Determine the (X, Y) coordinate at the center of the cell enclosing the given text.  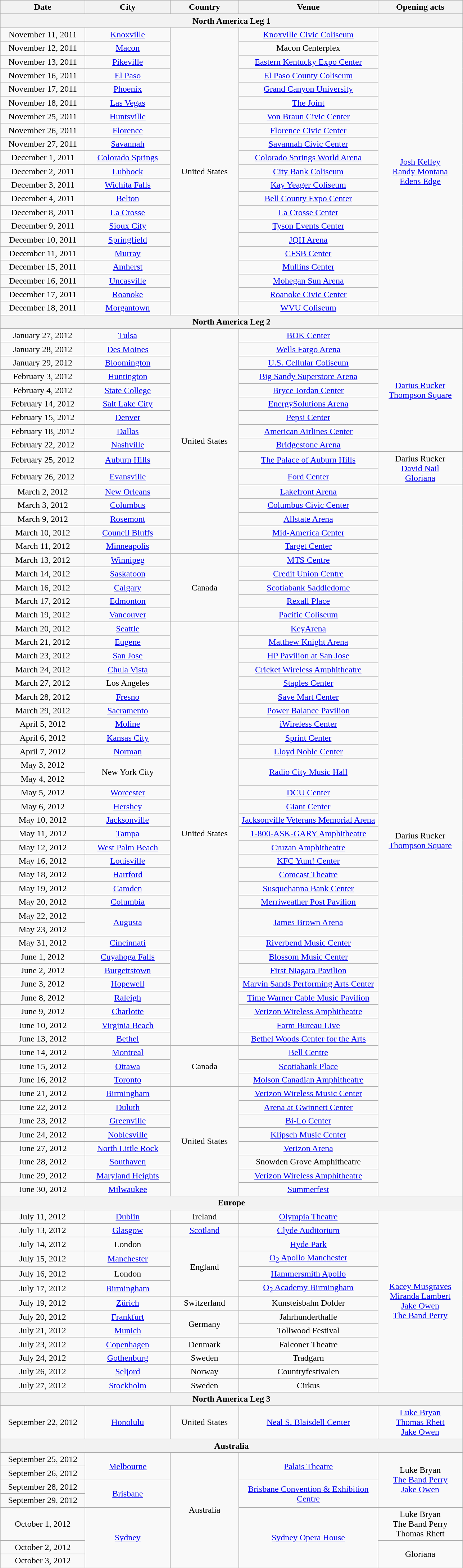
Huntington (128, 376)
Duluth (128, 1107)
Brisbane Convention & Exhibition Centre (308, 1494)
El Paso County Coliseum (308, 75)
Sioux City (128, 226)
May 20, 2012 (43, 902)
Seljord (128, 1371)
December 15, 2011 (43, 267)
Chula Vista (128, 670)
Europe (232, 1203)
Springfield (128, 240)
City Bank Coliseum (308, 171)
Bethel (128, 1039)
Frankfurt (128, 1317)
Wichita Falls (128, 185)
April 5, 2012 (43, 724)
CFSB Center (308, 253)
Lloyd Noble Center (308, 751)
April 7, 2012 (43, 751)
Virginia Beach (128, 1025)
Copenhagen (128, 1344)
Big Sandy Superstore Arena (308, 376)
Cirkus (308, 1385)
Auburn Hills (128, 460)
September 28, 2012 (43, 1487)
Tampa (128, 833)
December 2, 2011 (43, 171)
Cricket Wireless Amphitheatre (308, 670)
September 29, 2012 (43, 1500)
March 3, 2012 (43, 505)
Raleigh (128, 998)
Evansville (128, 477)
March 2, 2012 (43, 492)
June 13, 2012 (43, 1039)
May 31, 2012 (43, 943)
Macon (128, 48)
December 1, 2011 (43, 157)
Amherst (128, 267)
Burgettstown (128, 970)
Ford Center (308, 477)
Nashville (128, 445)
December 17, 2011 (43, 294)
La Crosse Center (308, 212)
Las Vegas (128, 103)
November 25, 2011 (43, 116)
March 23, 2012 (43, 656)
September 22, 2012 (43, 1422)
September 26, 2012 (43, 1473)
May 16, 2012 (43, 861)
Belton (128, 199)
Eugene (128, 642)
Scotiabank Place (308, 1066)
March 16, 2012 (43, 587)
Luke BryanThomas RhettJake Owen (420, 1422)
March 21, 2012 (43, 642)
North Little Rock (128, 1148)
Farm Bureau Live (308, 1025)
Florence Civic Center (308, 130)
Munich (128, 1330)
North America Leg 2 (232, 322)
England (204, 1266)
July 14, 2012 (43, 1244)
Pikeville (128, 62)
Palais Theatre (308, 1466)
Zürich (128, 1303)
Bethel Woods Center for the Arts (308, 1039)
June 22, 2012 (43, 1107)
Allstate Arena (308, 519)
Honolulu (128, 1422)
iWireless Center (308, 724)
Worcester (128, 792)
July 13, 2012 (43, 1230)
1-800-ASK-GARY Amphitheatre (308, 833)
Maryland Heights (128, 1176)
Bi-Lo Center (308, 1121)
North America Leg 1 (232, 21)
Olympia Theatre (308, 1217)
Date (43, 7)
January 28, 2012 (43, 349)
Salt Lake City (128, 404)
American Airlines Center (308, 431)
Melbourne (128, 1466)
March 28, 2012 (43, 697)
May 6, 2012 (43, 806)
Dublin (128, 1217)
Sacramento (128, 711)
December 9, 2011 (43, 226)
December 11, 2011 (43, 253)
Camden (128, 888)
Lakefront Arena (308, 492)
March 9, 2012 (43, 519)
Charlotte (128, 1011)
March 24, 2012 (43, 670)
Cincinnati (128, 943)
Edmonton (128, 601)
Falconer Theatre (308, 1344)
Comcast Theatre (308, 875)
Rosemont (128, 519)
Luke BryanThe Band PerryThomas Rhett (420, 1524)
July 20, 2012 (43, 1317)
February 14, 2012 (43, 404)
February 4, 2012 (43, 390)
First Niagara Pavilion (308, 970)
Power Balance Pavilion (308, 711)
Tulsa (128, 335)
New York City (128, 772)
November 18, 2011 (43, 103)
State College (128, 390)
Verizon Wireless Music Center (308, 1094)
Council Bluffs (128, 533)
December 16, 2011 (43, 281)
December 8, 2011 (43, 212)
June 3, 2012 (43, 984)
July 16, 2012 (43, 1274)
Target Center (308, 546)
La Crosse (128, 212)
March 14, 2012 (43, 574)
DCU Center (308, 792)
Hershey (128, 806)
Manchester (128, 1259)
Savannah (128, 144)
James Brown Arena (308, 923)
June 27, 2012 (43, 1148)
Kunsteisbahn Dolder (308, 1303)
Kay Yeager Coliseum (308, 185)
Seattle (128, 629)
January 27, 2012 (43, 335)
Switzerland (204, 1303)
May 4, 2012 (43, 779)
February 26, 2012 (43, 477)
Southaven (128, 1162)
Louisville (128, 861)
March 11, 2012 (43, 546)
June 8, 2012 (43, 998)
October 2, 2012 (43, 1547)
July 23, 2012 (43, 1344)
Germany (204, 1324)
Blossom Music Center (308, 957)
November 11, 2011 (43, 35)
May 22, 2012 (43, 916)
KeyArena (308, 629)
Glasgow (128, 1230)
March 29, 2012 (43, 711)
Josh KelleyRandy MontanaEdens Edge (420, 171)
January 29, 2012 (43, 363)
North America Leg 3 (232, 1399)
Greenville (128, 1121)
Tyson Events Center (308, 226)
November 17, 2011 (43, 89)
Country (204, 7)
Ottawa (128, 1066)
July 19, 2012 (43, 1303)
Des Moines (128, 349)
July 24, 2012 (43, 1358)
April 6, 2012 (43, 738)
Winnipeg (128, 560)
June 15, 2012 (43, 1066)
July 26, 2012 (43, 1371)
Colorado Springs World Arena (308, 157)
Luke BryanThe Band PerryJake Owen (420, 1480)
Molson Canadian Amphitheatre (308, 1080)
Los Angeles (128, 683)
New Orleans (128, 492)
Von Braun Civic Center (308, 116)
Mid-America Center (308, 533)
June 1, 2012 (43, 957)
Summerfest (308, 1189)
June 2, 2012 (43, 970)
December 18, 2011 (43, 308)
The Joint (308, 103)
July 17, 2012 (43, 1288)
June 21, 2012 (43, 1094)
Bloomington (128, 363)
March 13, 2012 (43, 560)
November 16, 2011 (43, 75)
Gothenburg (128, 1358)
Bryce Jordan Center (308, 390)
Hyde Park (308, 1244)
Merriweather Post Pavilion (308, 902)
June 9, 2012 (43, 1011)
Verizon Arena (308, 1148)
September 25, 2012 (43, 1459)
Snowden Grove Amphitheatre (308, 1162)
Uncasville (128, 281)
MTS Centre (308, 560)
Sydney Opera House (308, 1537)
Hartford (128, 875)
Norway (204, 1371)
Staples Center (308, 683)
EnergySolutions Arena (308, 404)
Roanoke (128, 294)
May 18, 2012 (43, 875)
Columbia (128, 902)
Milwaukee (128, 1189)
March 19, 2012 (43, 615)
Kansas City (128, 738)
Cruzan Amphitheatre (308, 847)
Savannah Civic Center (308, 144)
JQH Arena (308, 240)
Bridgestone Arena (308, 445)
Arena at Gwinnett Center (308, 1107)
October 3, 2012 (43, 1561)
Mohegan Sun Arena (308, 281)
Calgary (128, 587)
Pacific Coliseum (308, 615)
July 21, 2012 (43, 1330)
HP Pavilion at San Jose (308, 656)
Columbus Civic Center (308, 505)
May 12, 2012 (43, 847)
October 1, 2012 (43, 1524)
Pepsi Center (308, 418)
Tollwood Festival (308, 1330)
Fresno (128, 697)
March 10, 2012 (43, 533)
May 11, 2012 (43, 833)
March 27, 2012 (43, 683)
May 23, 2012 (43, 929)
Tradgarn (308, 1358)
May 10, 2012 (43, 820)
City (128, 7)
June 10, 2012 (43, 1025)
Stockholm (128, 1385)
Scotland (204, 1230)
March 20, 2012 (43, 629)
February 18, 2012 (43, 431)
Kacey MusgravesMiranda LambertJake OwenThe Band Perry (420, 1301)
Bell Centre (308, 1052)
Mullins Center (308, 267)
Grand Canyon University (308, 89)
Neal S. Blaisdell Center (308, 1422)
Save Mart Center (308, 697)
May 19, 2012 (43, 888)
O2 Apollo Manchester (308, 1259)
February 15, 2012 (43, 418)
WVU Coliseum (308, 308)
Countryfestivalen (308, 1371)
Matthew Knight Arena (308, 642)
El Paso (128, 75)
KFC Yum! Center (308, 861)
Jacksonville (128, 820)
Radio City Music Hall (308, 772)
San Jose (128, 656)
June 14, 2012 (43, 1052)
Giant Center (308, 806)
June 16, 2012 (43, 1080)
Augusta (128, 923)
Opening acts (420, 7)
Eastern Kentucky Expo Center (308, 62)
Colorado Springs (128, 157)
June 29, 2012 (43, 1176)
Vancouver (128, 615)
Phoenix (128, 89)
May 3, 2012 (43, 765)
Hammersmith Apollo (308, 1274)
BOK Center (308, 335)
November 13, 2011 (43, 62)
Cuyahoga Falls (128, 957)
Columbus (128, 505)
Morgantown (128, 308)
Knoxville (128, 35)
Clyde Auditorium (308, 1230)
Moline (128, 724)
July 15, 2012 (43, 1259)
February 3, 2012 (43, 376)
Denver (128, 418)
Huntsville (128, 116)
Susquehanna Bank Center (308, 888)
Ireland (204, 1217)
Roanoke Civic Center (308, 294)
Brisbane (128, 1494)
June 30, 2012 (43, 1189)
Scotiabank Saddledome (308, 587)
Minneapolis (128, 546)
June 24, 2012 (43, 1135)
Riverbend Music Center (308, 943)
February 22, 2012 (43, 445)
Murray (128, 253)
O2 Academy Birmingham (308, 1288)
Gloriana (420, 1554)
Toronto (128, 1080)
Sprint Center (308, 738)
March 17, 2012 (43, 601)
December 4, 2011 (43, 199)
November 12, 2011 (43, 48)
Noblesville (128, 1135)
West Palm Beach (128, 847)
February 25, 2012 (43, 460)
Darius RuckerDavid NailGloriana (420, 468)
July 27, 2012 (43, 1385)
Klipsch Music Center (308, 1135)
U.S. Cellular Coliseum (308, 363)
Marvin Sands Performing Arts Center (308, 984)
Norman (128, 751)
Credit Union Centre (308, 574)
December 3, 2011 (43, 185)
Denmark (204, 1344)
Knoxville Civic Coliseum (308, 35)
Wells Fargo Arena (308, 349)
Macon Centerplex (308, 48)
Sydney (128, 1537)
Bell County Expo Center (308, 199)
Dallas (128, 431)
December 10, 2011 (43, 240)
Montreal (128, 1052)
The Palace of Auburn Hills (308, 460)
Jacksonville Veterans Memorial Arena (308, 820)
Florence (128, 130)
Rexall Place (308, 601)
Lubbock (128, 171)
May 5, 2012 (43, 792)
June 23, 2012 (43, 1121)
Saskatoon (128, 574)
June 28, 2012 (43, 1162)
July 11, 2012 (43, 1217)
November 26, 2011 (43, 130)
November 27, 2011 (43, 144)
Jahrhunderthalle (308, 1317)
Venue (308, 7)
Hopewell (128, 984)
Time Warner Cable Music Pavilion (308, 998)
